Provide the (X, Y) coordinate of the cell's center where the given text is located.  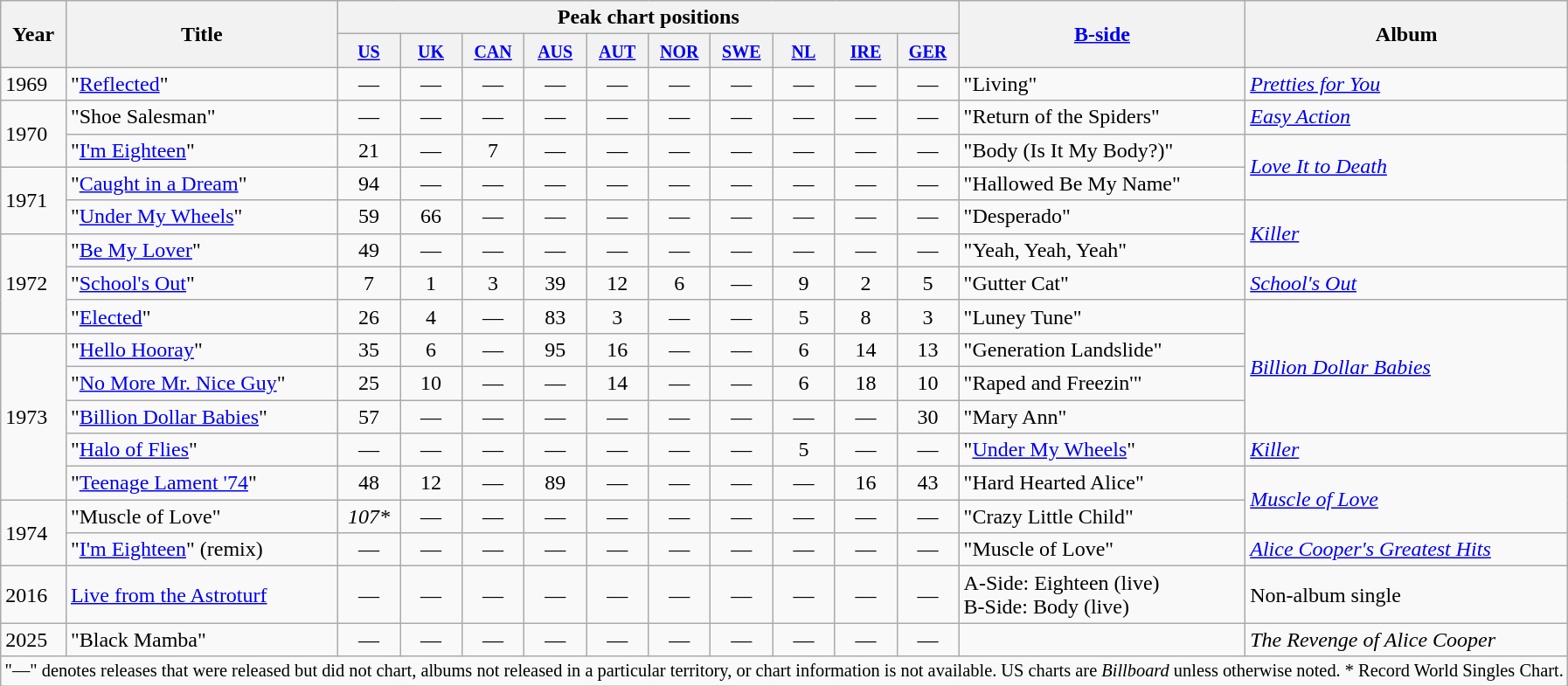
Pretties for You (1407, 84)
57 (369, 417)
"Raped and Freezin'" (1102, 383)
30 (928, 417)
Year (33, 34)
"Be My Lover" (201, 250)
The Revenge of Alice Cooper (1407, 640)
1971 (33, 200)
39 (556, 283)
Easy Action (1407, 117)
89 (556, 483)
AUT (617, 51)
83 (556, 316)
"Shoe Salesman" (201, 117)
"Mary Ann" (1102, 417)
"Luney Tune" (1102, 316)
Alice Cooper's Greatest Hits (1407, 550)
UK (432, 51)
"Caught in a Dream" (201, 184)
95 (556, 350)
25 (369, 383)
AUS (556, 51)
"Crazy Little Child" (1102, 516)
Peak chart positions (649, 17)
SWE (741, 51)
Muscle of Love (1407, 500)
Billion Dollar Babies (1407, 366)
1 (432, 283)
"Halo of Flies" (201, 450)
NOR (680, 51)
"Teenage Lament '74" (201, 483)
49 (369, 250)
48 (369, 483)
US (369, 51)
66 (432, 217)
107* (369, 516)
"Elected" (201, 316)
"No More Mr. Nice Guy" (201, 383)
"School's Out" (201, 283)
CAN (493, 51)
"Hallowed Be My Name" (1102, 184)
Non-album single (1407, 594)
"I'm Eighteen" (201, 150)
21 (369, 150)
26 (369, 316)
"Billion Dollar Babies" (201, 417)
"Generation Landslide" (1102, 350)
43 (928, 483)
NL (804, 51)
1972 (33, 283)
"Body (Is It My Body?)" (1102, 150)
9 (804, 283)
"Gutter Cat" (1102, 283)
"Return of the Spiders" (1102, 117)
Title (201, 34)
"Living" (1102, 84)
94 (369, 184)
Love It to Death (1407, 167)
A-Side: Eighteen (live)B-Side: Body (live) (1102, 594)
59 (369, 217)
2 (865, 283)
"Yeah, Yeah, Yeah" (1102, 250)
"Black Mamba" (201, 640)
Live from the Astroturf (201, 594)
2016 (33, 594)
4 (432, 316)
2025 (33, 640)
IRE (865, 51)
1969 (33, 84)
"Desperado" (1102, 217)
"I'm Eighteen" (remix) (201, 550)
1973 (33, 416)
35 (369, 350)
13 (928, 350)
"Hard Hearted Alice" (1102, 483)
Album (1407, 34)
"Reflected" (201, 84)
1974 (33, 533)
School's Out (1407, 283)
"Hello Hooray" (201, 350)
18 (865, 383)
GER (928, 51)
8 (865, 316)
B-side (1102, 34)
1970 (33, 134)
